Detect which cell encompasses the target text, then output its (x, y) center coordinate. 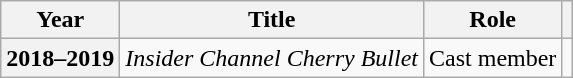
Year (60, 20)
Cast member (493, 58)
2018–2019 (60, 58)
Insider Channel Cherry Bullet (272, 58)
Role (493, 20)
Title (272, 20)
